Locate the cell with the specified text and output its [x, y] center coordinate. 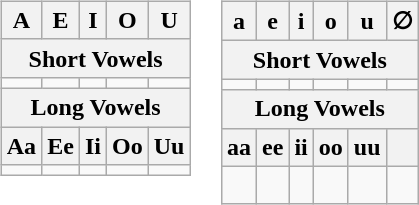
i [301, 21]
I [92, 20]
Uu [169, 145]
U [169, 20]
ii [301, 147]
o [330, 21]
a [238, 21]
Ii [92, 145]
oo [330, 147]
Oo [127, 145]
∅ [402, 21]
Aa [21, 145]
A [21, 20]
uu [367, 147]
u [367, 21]
Ee [61, 145]
e [273, 21]
E [61, 20]
aa [238, 147]
O [127, 20]
ee [273, 147]
